Return (X, Y) of the center of cell containing provided text 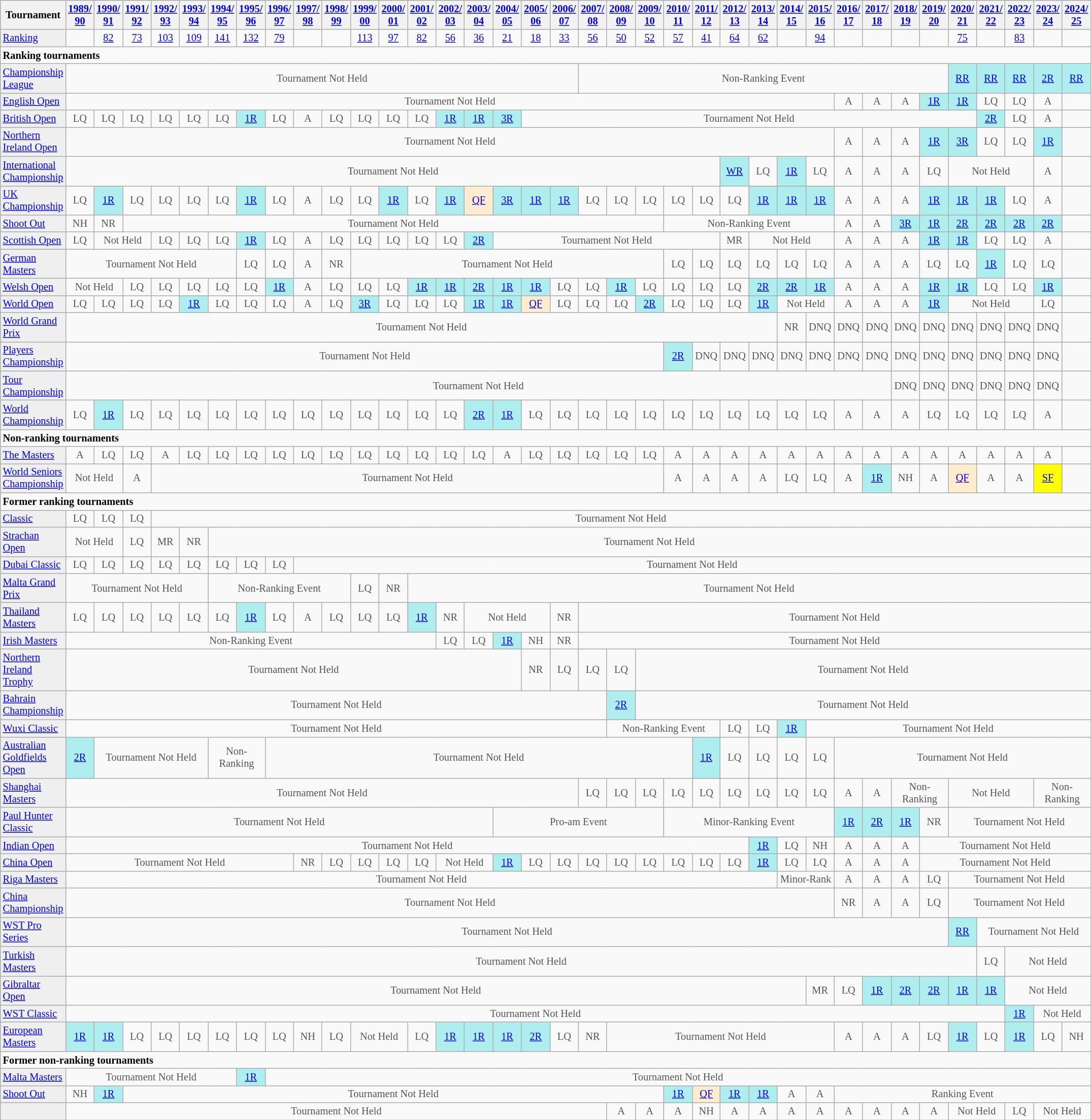
Paul Hunter Classic (34, 822)
2022/23 (1019, 15)
World Championship (34, 415)
1998/99 (336, 15)
2008/09 (621, 15)
2009/10 (650, 15)
103 (166, 38)
Malta Masters (34, 1077)
1991/92 (137, 15)
2019/20 (934, 15)
Strachan Open (34, 541)
36 (479, 38)
Ranking (34, 38)
2005/06 (536, 15)
Shanghai Masters (34, 793)
Players Championship (34, 356)
Pro-am Event (579, 822)
2018/19 (905, 15)
94 (820, 38)
Scottish Open (34, 241)
2016/17 (848, 15)
International Championship (34, 171)
1993/94 (194, 15)
2021/22 (991, 15)
41 (707, 38)
Bahrain Championship (34, 705)
97 (393, 38)
WR (735, 171)
Dubai Classic (34, 565)
Riga Masters (34, 879)
73 (137, 38)
2014/15 (791, 15)
2006/07 (564, 15)
2001/02 (422, 15)
141 (222, 38)
2012/13 (735, 15)
50 (621, 38)
British Open (34, 119)
62 (763, 38)
33 (564, 38)
2024/25 (1076, 15)
2004/05 (507, 15)
Turkish Masters (34, 961)
1999/00 (365, 15)
WST Classic (34, 1013)
21 (507, 38)
Indian Open (34, 845)
SF (1048, 478)
109 (194, 38)
2023/24 (1048, 15)
World Seniors Championship (34, 478)
Northern Ireland Open (34, 142)
Welsh Open (34, 287)
52 (650, 38)
132 (251, 38)
64 (735, 38)
18 (536, 38)
2013/14 (763, 15)
English Open (34, 101)
2017/18 (877, 15)
Wuxi Classic (34, 728)
Former ranking tournaments (545, 501)
Minor-Ranking Event (749, 822)
China Championship (34, 903)
1996/97 (279, 15)
1992/93 (166, 15)
Championship League (34, 78)
China Open (34, 862)
Non-ranking tournaments (545, 438)
World Open (34, 304)
Former non-ranking tournaments (545, 1060)
Classic (34, 519)
83 (1019, 38)
Northern Ireland Trophy (34, 670)
79 (279, 38)
113 (365, 38)
Malta Grand Prix (34, 588)
2010/11 (678, 15)
Ranking tournaments (545, 55)
Tournament (34, 15)
World Grand Prix (34, 327)
1997/98 (308, 15)
The Masters (34, 455)
Gibraltar Open (34, 991)
57 (678, 38)
2015/16 (820, 15)
1995/96 (251, 15)
2002/03 (450, 15)
2003/04 (479, 15)
Tour Championship (34, 386)
European Masters (34, 1037)
2011/12 (707, 15)
1989/90 (80, 15)
UK Championship (34, 200)
2000/01 (393, 15)
2007/08 (592, 15)
75 (963, 38)
Australian Goldfields Open (34, 758)
Minor-Rank (806, 879)
Thailand Masters (34, 617)
1990/91 (108, 15)
2020/21 (963, 15)
Irish Masters (34, 640)
WST Pro Series (34, 932)
1994/95 (222, 15)
German Masters (34, 264)
Ranking Event (963, 1094)
